Determine the (x, y) coordinate at the center of the cell enclosing the given text.  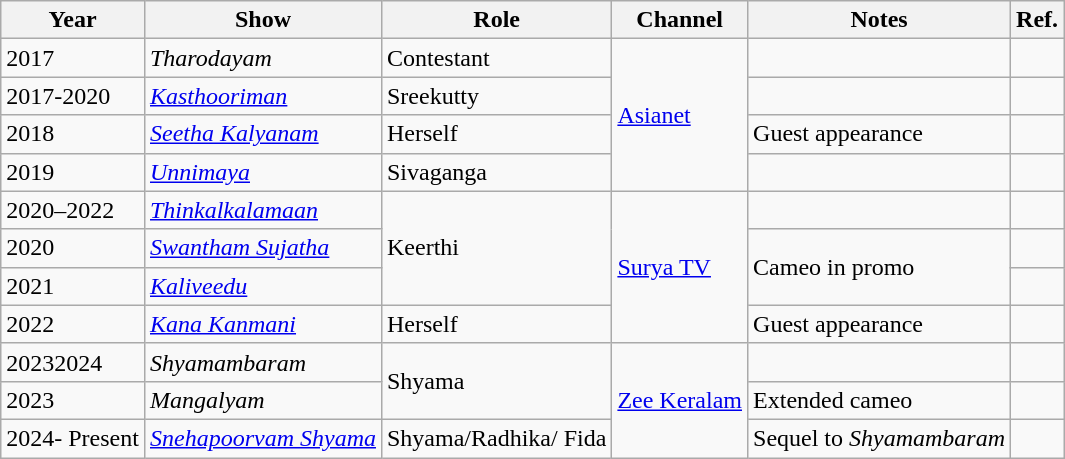
Shyamambaram (262, 362)
2021 (73, 286)
Cameo in promo (880, 267)
2023 (73, 400)
Shyama (496, 381)
2024- Present (73, 438)
Thinkalkalamaan (262, 210)
Sequel to Shyamambaram (880, 438)
Contestant (496, 58)
Surya TV (680, 267)
Notes (880, 20)
Zee Keralam (680, 400)
20232024 (73, 362)
2020 (73, 248)
2022 (73, 324)
Extended cameo (880, 400)
Asianet (680, 115)
2017-2020 (73, 96)
Show (262, 20)
Kasthooriman (262, 96)
Unnimaya (262, 172)
Mangalyam (262, 400)
Swantham Sujatha (262, 248)
Tharodayam (262, 58)
2018 (73, 134)
2019 (73, 172)
Channel (680, 20)
Kana Kanmani (262, 324)
Role (496, 20)
Sivaganga (496, 172)
Shyama/Radhika/ Fida (496, 438)
Snehapoorvam Shyama (262, 438)
Kaliveedu (262, 286)
Keerthi (496, 248)
2020–2022 (73, 210)
Seetha Kalyanam (262, 134)
Year (73, 20)
Sreekutty (496, 96)
2017 (73, 58)
Ref. (1038, 20)
